Provide the (x, y) coordinate of the cell's center where the given text is located.  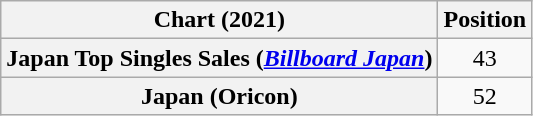
43 (485, 58)
52 (485, 96)
Japan (Oricon) (220, 96)
Chart (2021) (220, 20)
Japan Top Singles Sales (Billboard Japan) (220, 58)
Position (485, 20)
